Find where the given text appears and provide that cell's center as (x, y) coordinate. 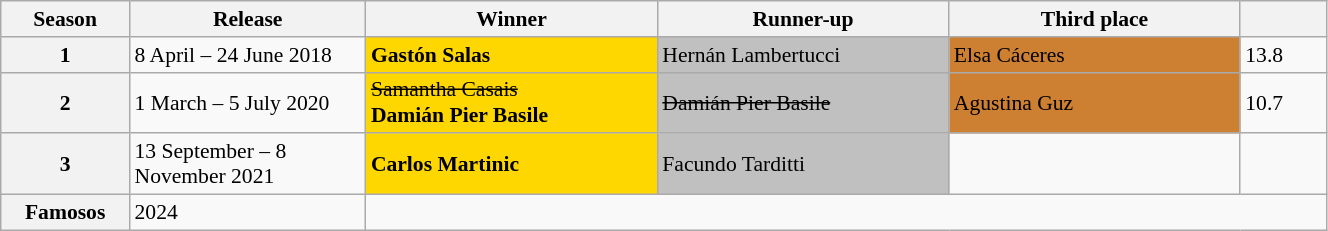
Runner-up (802, 19)
Gastón Salas (512, 55)
Facundo Tarditti (802, 164)
Carlos Martinic (512, 164)
1 (66, 55)
8 April – 24 June 2018 (247, 55)
3 (66, 164)
Damián Pier Basile (802, 102)
Famosos (66, 213)
13 September – 8 November 2021 (247, 164)
2024 (247, 213)
Hernán Lambertucci (802, 55)
13.8 (1283, 55)
2 (66, 102)
Agustina Guz (1094, 102)
Season (66, 19)
Winner (512, 19)
10.7 (1283, 102)
1 March – 5 July 2020 (247, 102)
Release (247, 19)
Third place (1094, 19)
Samantha CasaisDamián Pier Basile (512, 102)
Elsa Cáceres (1094, 55)
